Search for the cell housing the specified text and yield its (X, Y) center coordinate. 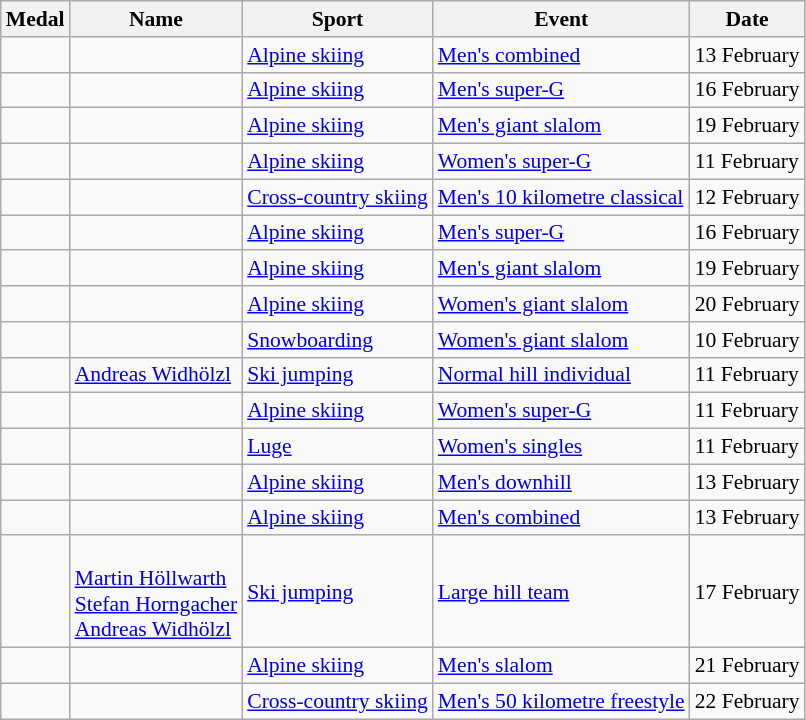
Women's singles (562, 447)
17 February (748, 592)
Men's 50 kilometre freestyle (562, 701)
Snowboarding (338, 340)
Event (562, 19)
Men's 10 kilometre classical (562, 197)
20 February (748, 304)
Name (156, 19)
Andreas Widhölzl (156, 375)
10 February (748, 340)
22 February (748, 701)
Date (748, 19)
Luge (338, 447)
Martin Höllwarth Stefan Horngacher Andreas Widhölzl (156, 592)
Sport (338, 19)
Men's slalom (562, 666)
Normal hill individual (562, 375)
Medal (36, 19)
Large hill team (562, 592)
21 February (748, 666)
Men's downhill (562, 482)
12 February (748, 197)
